Detect which cell encompasses the target text, then output its [x, y] center coordinate. 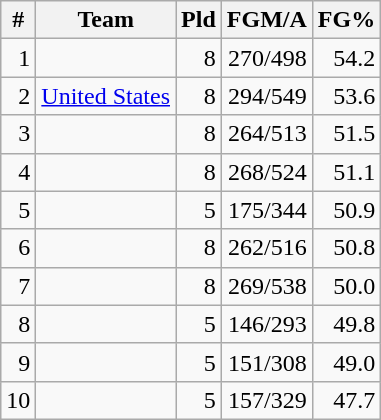
10 [18, 400]
7 [18, 286]
Pld [199, 20]
# [18, 20]
4 [18, 172]
1 [18, 58]
50.0 [346, 286]
9 [18, 362]
146/293 [266, 324]
151/308 [266, 362]
3 [18, 134]
294/549 [266, 96]
54.2 [346, 58]
FG% [346, 20]
175/344 [266, 210]
2 [18, 96]
FGM/A [266, 20]
269/538 [266, 286]
262/516 [266, 248]
United States [106, 96]
6 [18, 248]
50.8 [346, 248]
47.7 [346, 400]
49.0 [346, 362]
51.5 [346, 134]
Team [106, 20]
50.9 [346, 210]
51.1 [346, 172]
49.8 [346, 324]
264/513 [266, 134]
270/498 [266, 58]
157/329 [266, 400]
268/524 [266, 172]
53.6 [346, 96]
